From the cell containing the given text, extract its center point as [x, y] coordinate. 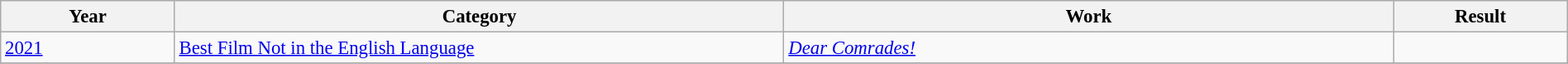
Year [88, 17]
2021 [88, 48]
Work [1088, 17]
Best Film Not in the English Language [480, 48]
Result [1480, 17]
Category [480, 17]
Dear Comrades! [1088, 48]
